Output the [x, y] coordinate of the center of the cell containing the given text.  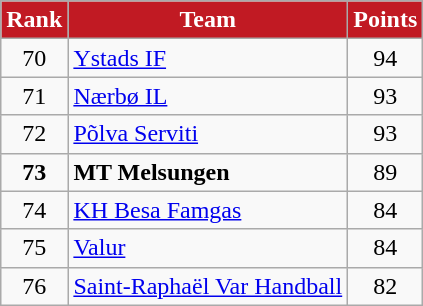
KH Besa Famgas [208, 210]
82 [386, 286]
89 [386, 172]
Valur [208, 248]
Team [208, 20]
Põlva Serviti [208, 134]
Saint-Raphaël Var Handball [208, 286]
74 [34, 210]
Points [386, 20]
Ystads IF [208, 58]
70 [34, 58]
MT Melsungen [208, 172]
Rank [34, 20]
75 [34, 248]
94 [386, 58]
73 [34, 172]
71 [34, 96]
Nærbø IL [208, 96]
76 [34, 286]
72 [34, 134]
